Locate the cell with the specified text and output its (X, Y) center coordinate. 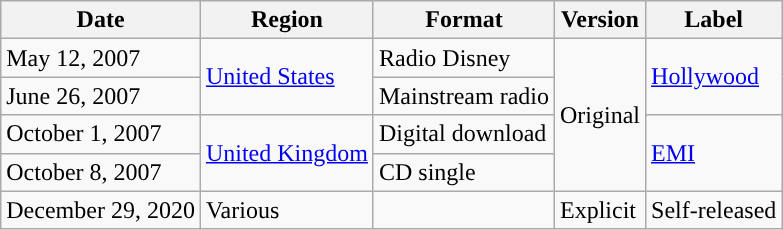
May 12, 2007 (101, 58)
Original (600, 115)
Label (714, 20)
October 8, 2007 (101, 172)
Explicit (600, 210)
Date (101, 20)
Various (286, 210)
October 1, 2007 (101, 134)
Hollywood (714, 77)
December 29, 2020 (101, 210)
Digital download (464, 134)
Format (464, 20)
Mainstream radio (464, 96)
Radio Disney (464, 58)
Self-released (714, 210)
June 26, 2007 (101, 96)
United States (286, 77)
CD single (464, 172)
EMI (714, 153)
Region (286, 20)
United Kingdom (286, 153)
Version (600, 20)
